Extract the (x, y) coordinate from the center of the cell holding the provided text.  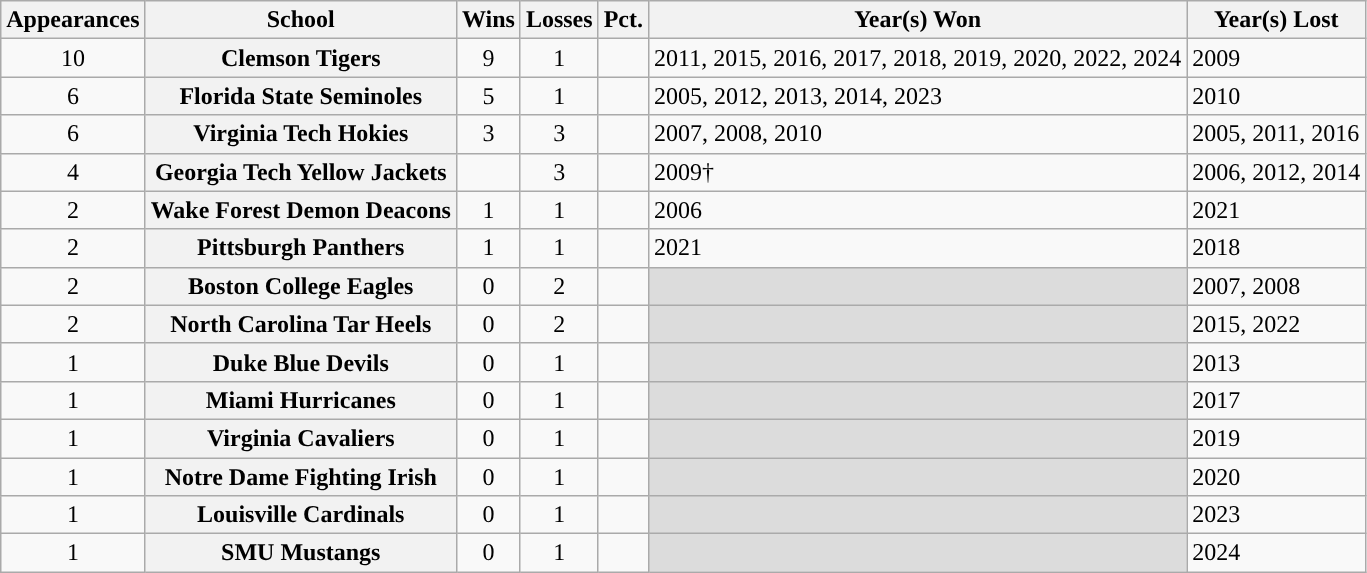
Florida State Seminoles (300, 96)
2013 (1276, 362)
Wins (488, 20)
2005, 2012, 2013, 2014, 2023 (917, 96)
2017 (1276, 400)
Boston College Eagles (300, 286)
Miami Hurricanes (300, 400)
2006, 2012, 2014 (1276, 172)
2020 (1276, 477)
Notre Dame Fighting Irish (300, 477)
Virginia Tech Hokies (300, 134)
School (300, 20)
2009 (1276, 58)
2024 (1276, 553)
Duke Blue Devils (300, 362)
Pct. (623, 20)
SMU Mustangs (300, 553)
2019 (1276, 438)
2009† (917, 172)
2007, 2008 (1276, 286)
Year(s) Won (917, 20)
2006 (917, 210)
Year(s) Lost (1276, 20)
2010 (1276, 96)
10 (73, 58)
Appearances (73, 20)
5 (488, 96)
Pittsburgh Panthers (300, 248)
2007, 2008, 2010 (917, 134)
2023 (1276, 515)
Clemson Tigers (300, 58)
2005, 2011, 2016 (1276, 134)
2015, 2022 (1276, 324)
Wake Forest Demon Deacons (300, 210)
2011, 2015, 2016, 2017, 2018, 2019, 2020, 2022, 2024 (917, 58)
Losses (559, 20)
Virginia Cavaliers (300, 438)
4 (73, 172)
9 (488, 58)
North Carolina Tar Heels (300, 324)
Louisville Cardinals (300, 515)
2018 (1276, 248)
Georgia Tech Yellow Jackets (300, 172)
